Determine the [X, Y] coordinate at the center of the cell enclosing the given text.  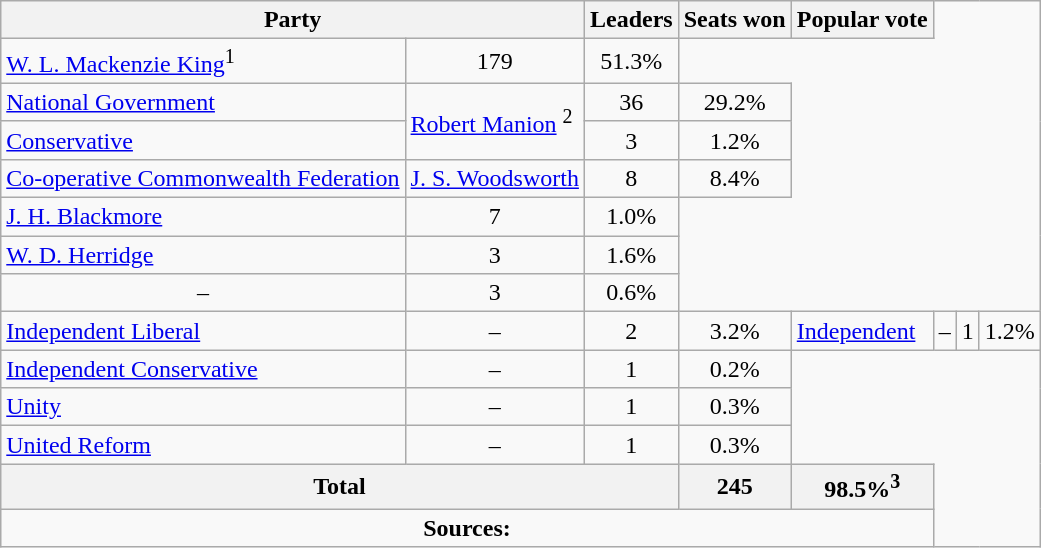
245 [734, 486]
Seats won [734, 20]
Sources: [467, 528]
36 [631, 102]
8.4% [734, 178]
J. H. Blackmore [203, 217]
Popular vote [862, 20]
Independent Liberal [203, 331]
W. L. Mackenzie King1 [203, 62]
Total [340, 486]
Conservative [203, 140]
29.2% [734, 102]
7 [494, 217]
3.2% [734, 331]
Robert Manion 2 [494, 121]
1.0% [631, 217]
1.6% [631, 255]
Independent Conservative [203, 369]
98.5%3 [862, 486]
51.3% [631, 62]
0.2% [734, 369]
Leaders [631, 20]
National Government [203, 102]
United Reform [203, 445]
J. S. Woodsworth [494, 178]
179 [494, 62]
Co-operative Commonwealth Federation [203, 178]
8 [631, 178]
W. D. Herridge [203, 255]
0.6% [631, 293]
Independent [862, 331]
Unity [203, 407]
Party [293, 20]
2 [631, 331]
